Extract the [x, y] coordinate from the center of the cell holding the provided text.  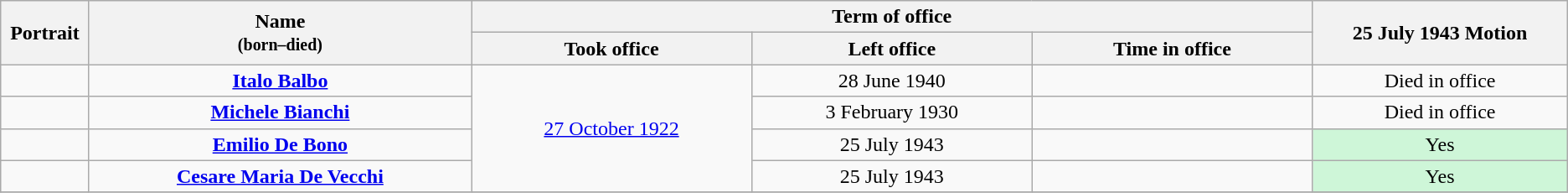
28 June 1940 [891, 81]
25 July 1943 Motion [1440, 33]
Cesare Maria De Vecchi [280, 176]
Left office [891, 49]
Took office [611, 49]
Term of office [892, 17]
Name(born–died) [280, 33]
3 February 1930 [891, 112]
Italo Balbo [280, 81]
Portrait [45, 33]
Time in office [1173, 49]
27 October 1922 [611, 128]
Emilio De Bono [280, 144]
Michele Bianchi [280, 112]
